Identify which cell holds the provided text, then report its [X, Y] central coordinate. 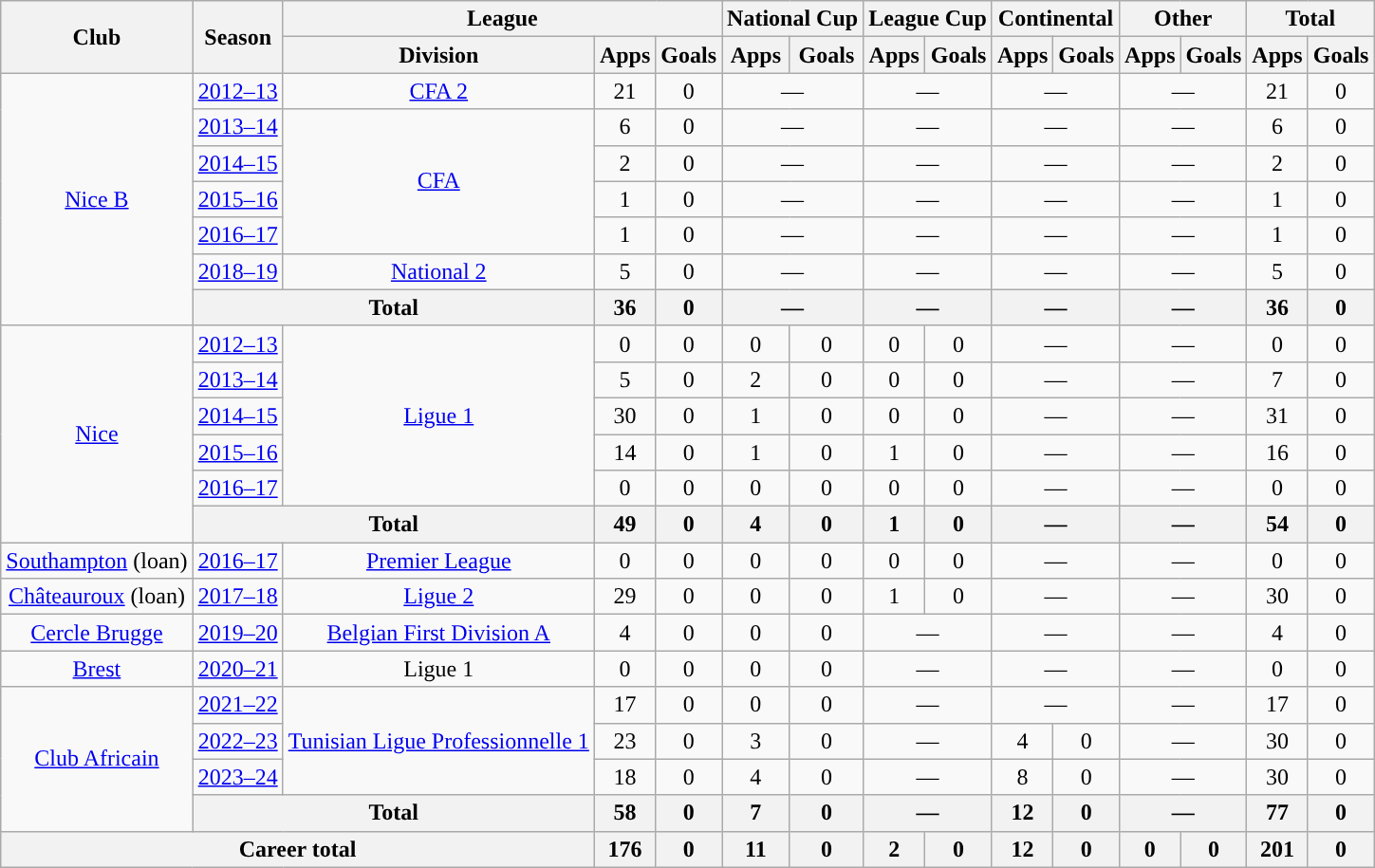
2022–23 [237, 741]
2020–21 [237, 669]
Cercle Brugge [97, 633]
29 [624, 597]
54 [1277, 525]
Brest [97, 669]
2023–24 [237, 777]
2021–22 [237, 705]
16 [1277, 452]
11 [756, 849]
23 [624, 741]
3 [756, 741]
Season [237, 37]
Nice [97, 434]
Belgian First Division A [438, 633]
League Cup [928, 19]
77 [1277, 813]
49 [624, 525]
2019–20 [237, 633]
Other [1183, 19]
176 [624, 849]
Continental [1055, 19]
National Cup [793, 19]
Club Africain [97, 759]
Division [438, 55]
Tunisian Ligue Professionnelle 1 [438, 741]
Southampton (loan) [97, 561]
201 [1277, 849]
Nice B [97, 199]
National 2 [438, 271]
Ligue 2 [438, 597]
Châteauroux (loan) [97, 597]
CFA [438, 181]
League [502, 19]
Career total [298, 849]
58 [624, 813]
2018–19 [237, 271]
Premier League [438, 561]
8 [1022, 777]
18 [624, 777]
Club [97, 37]
31 [1277, 416]
2017–18 [237, 597]
CFA 2 [438, 91]
14 [624, 452]
